Return (x, y) of the center of cell containing provided text 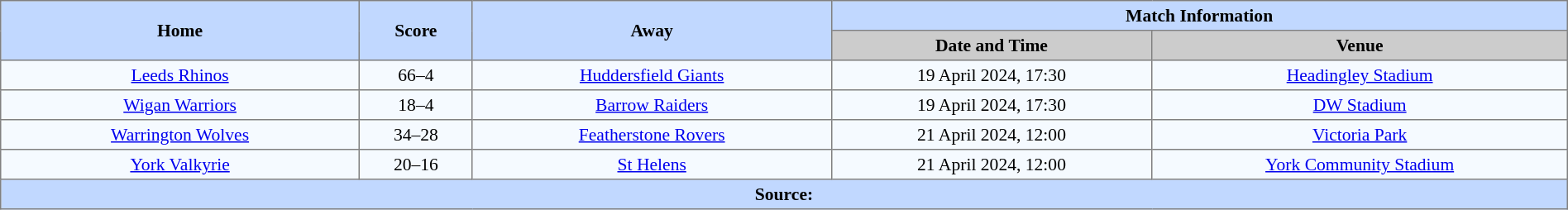
Venue (1360, 45)
Home (180, 31)
York Community Stadium (1360, 165)
Away (652, 31)
Source: (784, 194)
York Valkyrie (180, 165)
34–28 (415, 135)
Match Information (1199, 16)
Warrington Wolves (180, 135)
Victoria Park (1360, 135)
Headingley Stadium (1360, 75)
Barrow Raiders (652, 105)
Huddersfield Giants (652, 75)
20–16 (415, 165)
Leeds Rhinos (180, 75)
DW Stadium (1360, 105)
St Helens (652, 165)
Score (415, 31)
Wigan Warriors (180, 105)
66–4 (415, 75)
18–4 (415, 105)
Date and Time (992, 45)
Featherstone Rovers (652, 135)
